Scan for the cell matching the given text and deliver its (x, y) coordinate at center. 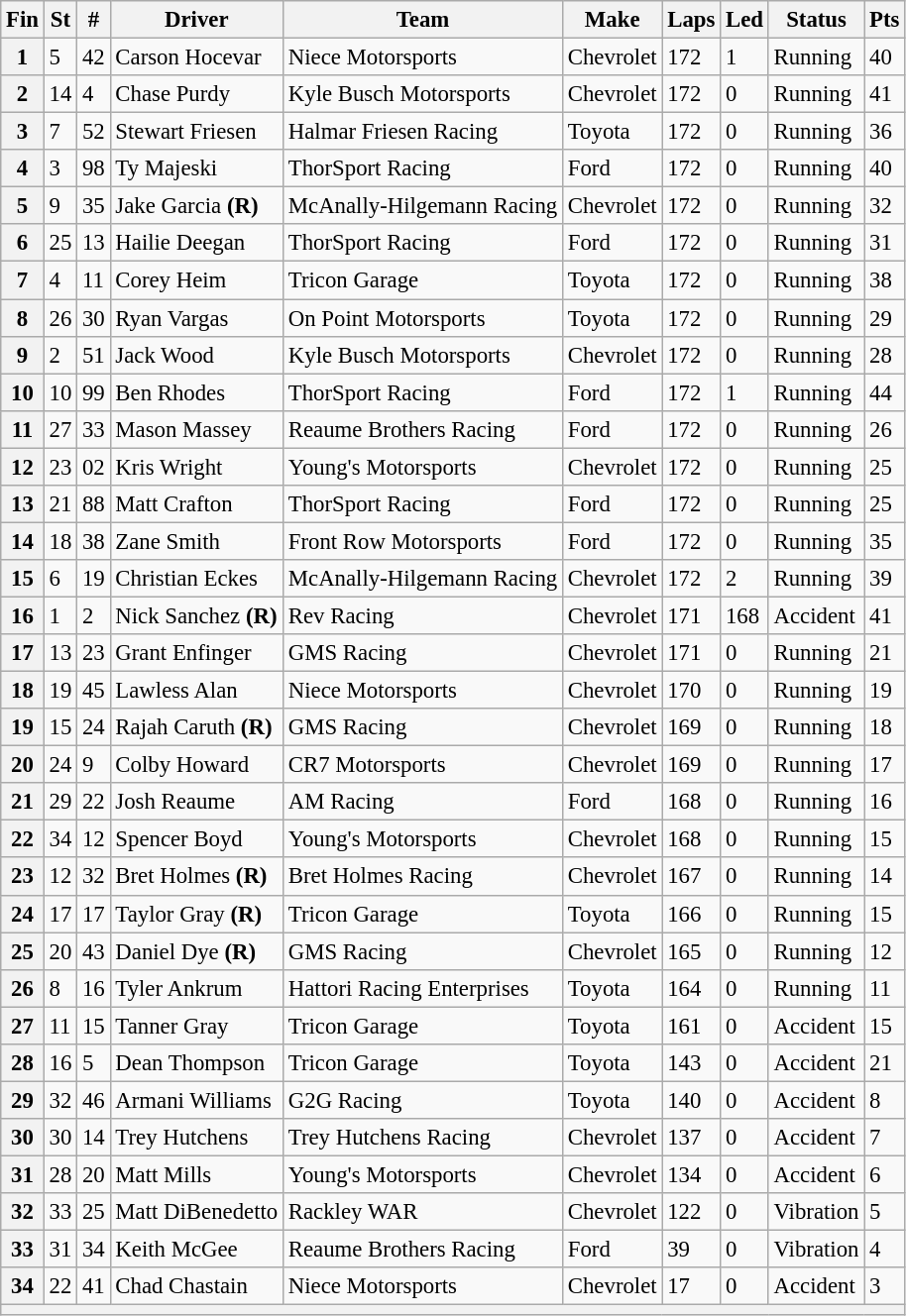
On Point Motorsports (422, 318)
46 (93, 1100)
Status (817, 20)
99 (93, 392)
Matt Mills (196, 1174)
Pts (884, 20)
Carson Hocevar (196, 57)
166 (692, 914)
Hailie Deegan (196, 243)
43 (93, 951)
Matt Crafton (196, 504)
Corey Heim (196, 280)
Matt DiBenedetto (196, 1212)
Kris Wright (196, 467)
Hattori Racing Enterprises (422, 988)
45 (93, 691)
Christian Eckes (196, 579)
AM Racing (422, 802)
161 (692, 1026)
Halmar Friesen Racing (422, 132)
CR7 Motorsports (422, 765)
98 (93, 168)
Grant Enfinger (196, 653)
143 (692, 1063)
Zane Smith (196, 541)
122 (692, 1212)
Tyler Ankrum (196, 988)
Driver (196, 20)
Chad Chastain (196, 1286)
167 (692, 877)
140 (692, 1100)
02 (93, 467)
Make (612, 20)
137 (692, 1138)
Armani Williams (196, 1100)
Taylor Gray (R) (196, 914)
St (59, 20)
Led (745, 20)
170 (692, 691)
Ty Majeski (196, 168)
Jack Wood (196, 355)
42 (93, 57)
Keith McGee (196, 1250)
Chase Purdy (196, 94)
Mason Massey (196, 429)
44 (884, 392)
134 (692, 1174)
Dean Thompson (196, 1063)
Colby Howard (196, 765)
Trey Hutchens Racing (422, 1138)
G2G Racing (422, 1100)
Stewart Friesen (196, 132)
165 (692, 951)
Jake Garcia (R) (196, 206)
Bret Holmes Racing (422, 877)
52 (93, 132)
Rev Racing (422, 615)
Tanner Gray (196, 1026)
Rackley WAR (422, 1212)
Laps (692, 20)
Fin (23, 20)
Daniel Dye (R) (196, 951)
36 (884, 132)
Bret Holmes (R) (196, 877)
Nick Sanchez (R) (196, 615)
Lawless Alan (196, 691)
Ryan Vargas (196, 318)
Team (422, 20)
Josh Reaume (196, 802)
51 (93, 355)
Front Row Motorsports (422, 541)
164 (692, 988)
Rajah Caruth (R) (196, 727)
88 (93, 504)
Ben Rhodes (196, 392)
Spencer Boyd (196, 839)
Trey Hutchens (196, 1138)
# (93, 20)
